Provide the [X, Y] coordinate of the cell's center where the given text is located.  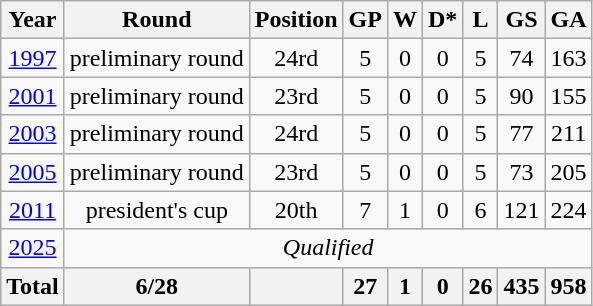
26 [480, 286]
163 [568, 58]
Round [156, 20]
GP [365, 20]
L [480, 20]
1997 [33, 58]
27 [365, 286]
W [404, 20]
7 [365, 210]
155 [568, 96]
2005 [33, 172]
president's cup [156, 210]
77 [522, 134]
73 [522, 172]
2003 [33, 134]
205 [568, 172]
121 [522, 210]
Position [296, 20]
90 [522, 96]
2011 [33, 210]
20th [296, 210]
Total [33, 286]
224 [568, 210]
74 [522, 58]
D* [443, 20]
Year [33, 20]
6 [480, 210]
211 [568, 134]
6/28 [156, 286]
GS [522, 20]
435 [522, 286]
GA [568, 20]
Qualified [328, 248]
2001 [33, 96]
2025 [33, 248]
958 [568, 286]
